Identify which cell holds the provided text, then report its [x, y] central coordinate. 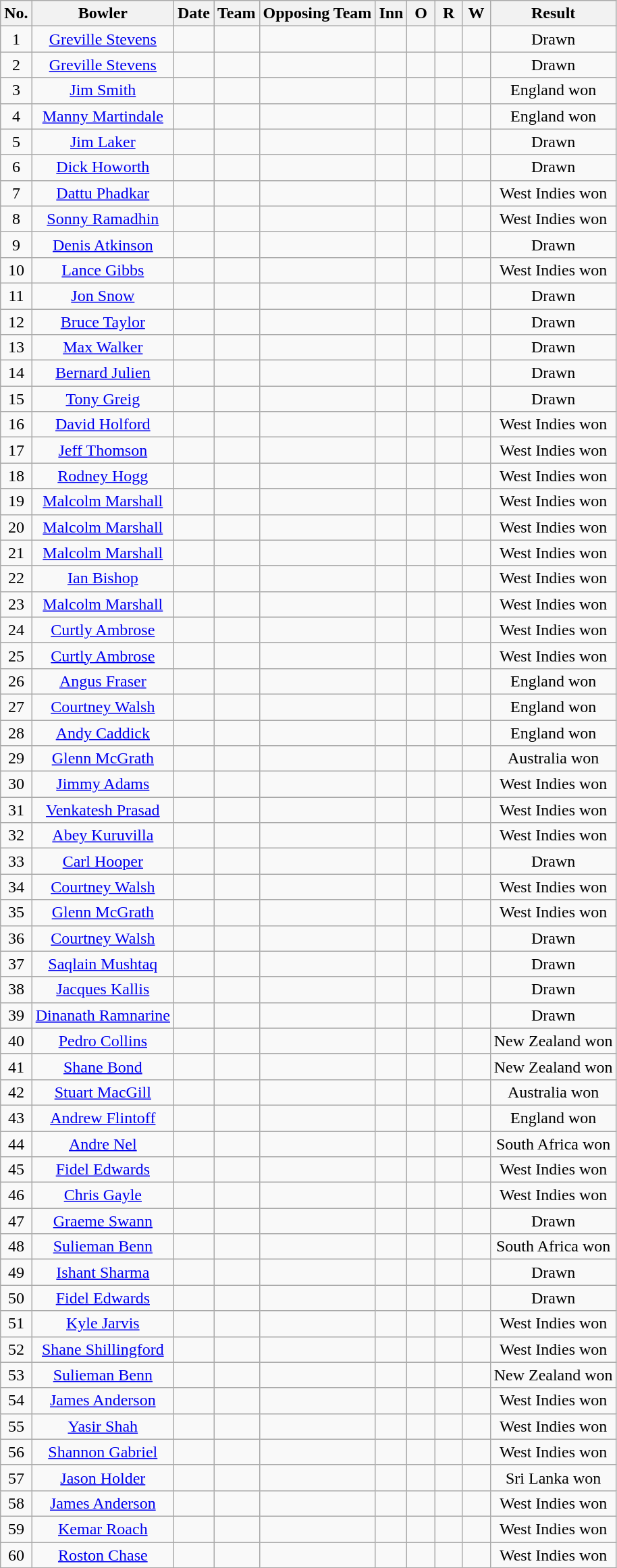
Shane Shillingford [103, 1349]
Dick Howorth [103, 167]
12 [16, 322]
Shane Bond [103, 1066]
9 [16, 244]
Date [193, 13]
O [421, 13]
Denis Atkinson [103, 244]
16 [16, 425]
Dattu Phadkar [103, 193]
W [477, 13]
Chris Gayle [103, 1195]
Result [554, 13]
56 [16, 1452]
Lance Gibbs [103, 270]
31 [16, 810]
44 [16, 1144]
30 [16, 784]
54 [16, 1401]
37 [16, 964]
29 [16, 759]
27 [16, 707]
40 [16, 1041]
43 [16, 1118]
33 [16, 861]
Venkatesh Prasad [103, 810]
Graeme Swann [103, 1221]
7 [16, 193]
Stuart MacGill [103, 1092]
Pedro Collins [103, 1041]
11 [16, 296]
Kyle Jarvis [103, 1324]
No. [16, 13]
Dinanath Ramnarine [103, 1015]
50 [16, 1298]
45 [16, 1170]
Carl Hooper [103, 861]
58 [16, 1503]
2 [16, 65]
34 [16, 887]
Jacques Kallis [103, 990]
Manny Martindale [103, 116]
Andre Nel [103, 1144]
Jason Holder [103, 1478]
53 [16, 1375]
Abey Kuruvilla [103, 836]
19 [16, 502]
23 [16, 604]
14 [16, 373]
Rodney Hogg [103, 476]
David Holford [103, 425]
Jim Laker [103, 142]
59 [16, 1529]
3 [16, 90]
Max Walker [103, 348]
10 [16, 270]
28 [16, 732]
55 [16, 1426]
24 [16, 630]
51 [16, 1324]
17 [16, 450]
Jon Snow [103, 296]
21 [16, 553]
35 [16, 913]
Ian Bishop [103, 578]
57 [16, 1478]
Tony Greig [103, 399]
5 [16, 142]
Ishant Sharma [103, 1272]
32 [16, 836]
4 [16, 116]
6 [16, 167]
18 [16, 476]
48 [16, 1247]
13 [16, 348]
60 [16, 1555]
Saqlain Mushtaq [103, 964]
8 [16, 219]
38 [16, 990]
Opposing Team [317, 13]
Roston Chase [103, 1555]
Sonny Ramadhin [103, 219]
Inn [392, 13]
25 [16, 655]
Kemar Roach [103, 1529]
20 [16, 527]
15 [16, 399]
Bruce Taylor [103, 322]
52 [16, 1349]
Yasir Shah [103, 1426]
Angus Fraser [103, 681]
39 [16, 1015]
Bowler [103, 13]
Andrew Flintoff [103, 1118]
R [448, 13]
1 [16, 39]
22 [16, 578]
Andy Caddick [103, 732]
Jim Smith [103, 90]
Shannon Gabriel [103, 1452]
Bernard Julien [103, 373]
Team [237, 13]
Jimmy Adams [103, 784]
49 [16, 1272]
46 [16, 1195]
47 [16, 1221]
26 [16, 681]
Jeff Thomson [103, 450]
Sri Lanka won [554, 1478]
42 [16, 1092]
36 [16, 938]
41 [16, 1066]
